Determine the (X, Y) coordinate at the center of the cell enclosing the given text.  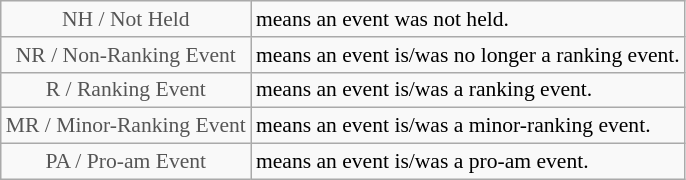
NR / Non-Ranking Event (126, 55)
R / Ranking Event (126, 90)
MR / Minor-Ranking Event (126, 126)
means an event is/was no longer a ranking event. (468, 55)
PA / Pro-am Event (126, 162)
means an event is/was a ranking event. (468, 90)
means an event was not held. (468, 19)
means an event is/was a pro-am event. (468, 162)
NH / Not Held (126, 19)
means an event is/was a minor-ranking event. (468, 126)
